Return (X, Y) of the center of cell containing provided text 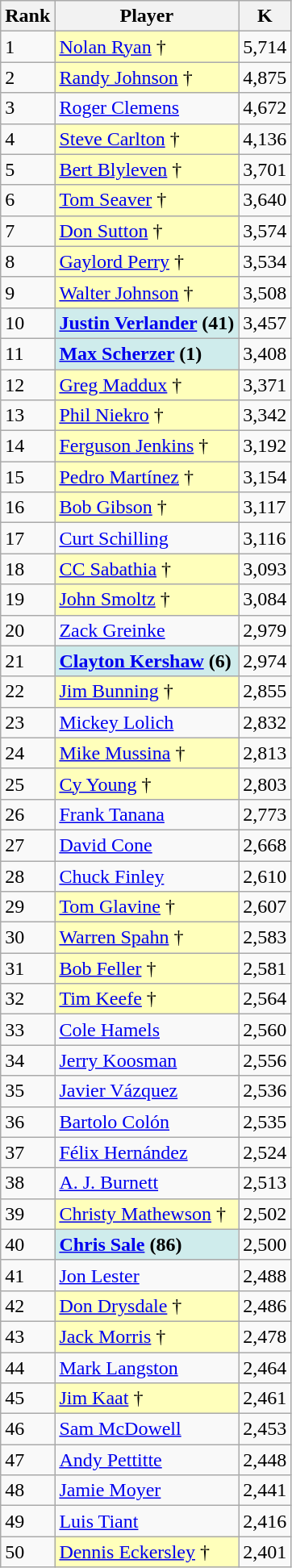
3,192 (265, 446)
Chris Sale (86) (147, 1244)
Jack Morris † (147, 1336)
32 (27, 999)
44 (27, 1368)
2,513 (265, 1183)
2,535 (265, 1122)
2,500 (265, 1244)
14 (27, 446)
2 (27, 77)
43 (27, 1336)
David Cone (147, 845)
Jerry Koosman (147, 1060)
2,488 (265, 1275)
Don Sutton † (147, 231)
Mickey Lolich (147, 722)
25 (27, 784)
Jon Lester (147, 1275)
8 (27, 261)
A. J. Burnett (147, 1183)
2,583 (265, 938)
2,461 (265, 1399)
3,116 (265, 538)
15 (27, 477)
42 (27, 1306)
3,342 (265, 416)
2,813 (265, 753)
5 (27, 169)
3,117 (265, 508)
49 (27, 1521)
Christy Mathewson † (147, 1214)
Andy Pettitte (147, 1460)
27 (27, 845)
3,154 (265, 477)
Steve Carlton † (147, 139)
2,803 (265, 784)
9 (27, 292)
4,875 (265, 77)
2,478 (265, 1336)
38 (27, 1183)
Player (147, 16)
Tom Glavine † (147, 907)
26 (27, 814)
50 (27, 1552)
Mike Mussina † (147, 753)
2,453 (265, 1429)
18 (27, 569)
Chuck Finley (147, 876)
3 (27, 108)
2,448 (265, 1460)
35 (27, 1091)
Bert Blyleven † (147, 169)
Curt Schilling (147, 538)
Cole Hamels (147, 1030)
33 (27, 1030)
39 (27, 1214)
Ferguson Jenkins † (147, 446)
36 (27, 1122)
12 (27, 385)
29 (27, 907)
Bob Feller † (147, 968)
2,581 (265, 968)
3,457 (265, 323)
3,640 (265, 200)
20 (27, 630)
2,502 (265, 1214)
6 (27, 200)
John Smoltz † (147, 600)
2,855 (265, 692)
10 (27, 323)
Tim Keefe † (147, 999)
2,536 (265, 1091)
47 (27, 1460)
Dennis Eckersley † (147, 1552)
2,464 (265, 1368)
Sam McDowell (147, 1429)
Greg Maddux † (147, 385)
K (265, 16)
31 (27, 968)
2,832 (265, 722)
2,564 (265, 999)
2,486 (265, 1306)
2,416 (265, 1521)
Don Drysdale † (147, 1306)
2,773 (265, 814)
7 (27, 231)
Zack Greinke (147, 630)
Cy Young † (147, 784)
3,093 (265, 569)
Mark Langston (147, 1368)
23 (27, 722)
3,534 (265, 261)
34 (27, 1060)
13 (27, 416)
Luis Tiant (147, 1521)
30 (27, 938)
Jim Bunning † (147, 692)
Javier Vázquez (147, 1091)
Jamie Moyer (147, 1491)
41 (27, 1275)
3,574 (265, 231)
2,974 (265, 661)
Félix Hernández (147, 1152)
21 (27, 661)
Warren Spahn † (147, 938)
2,401 (265, 1552)
3,084 (265, 600)
Randy Johnson † (147, 77)
Tom Seaver † (147, 200)
19 (27, 600)
2,560 (265, 1030)
Walter Johnson † (147, 292)
Pedro Martínez † (147, 477)
5,714 (265, 47)
2,610 (265, 876)
24 (27, 753)
22 (27, 692)
Phil Niekro † (147, 416)
Gaylord Perry † (147, 261)
Jim Kaat † (147, 1399)
11 (27, 353)
1 (27, 47)
37 (27, 1152)
2,441 (265, 1491)
40 (27, 1244)
3,701 (265, 169)
3,508 (265, 292)
Justin Verlander (41) (147, 323)
3,408 (265, 353)
2,524 (265, 1152)
Rank (27, 16)
Frank Tanana (147, 814)
Max Scherzer (1) (147, 353)
3,371 (265, 385)
Clayton Kershaw (6) (147, 661)
Roger Clemens (147, 108)
Bob Gibson † (147, 508)
Nolan Ryan † (147, 47)
CC Sabathia † (147, 569)
2,607 (265, 907)
28 (27, 876)
46 (27, 1429)
4,672 (265, 108)
Bartolo Colón (147, 1122)
17 (27, 538)
2,668 (265, 845)
4 (27, 139)
2,556 (265, 1060)
45 (27, 1399)
48 (27, 1491)
4,136 (265, 139)
2,979 (265, 630)
16 (27, 508)
